Pinpoint the cell where the given text exists, returning its (x, y) midpoint coordinate. 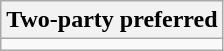
Two-party preferred (112, 20)
